Find where the given text appears and provide that cell's center as (X, Y) coordinate. 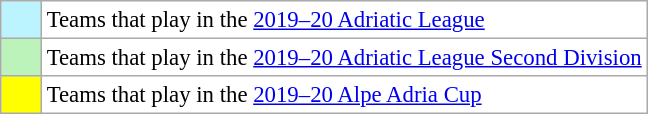
Teams that play in the 2019–20 Adriatic League (344, 20)
Teams that play in the 2019–20 Adriatic League Second Division (344, 58)
Teams that play in the 2019–20 Alpe Adria Cup (344, 95)
